Determine the [X, Y] coordinate at the center of the cell enclosing the given text.  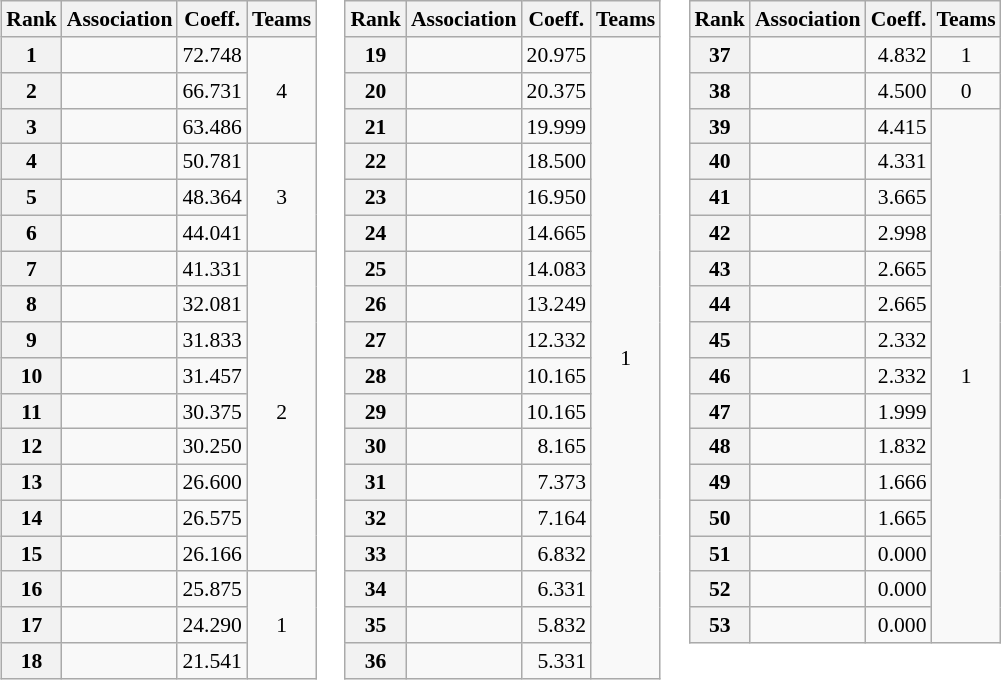
43 [720, 269]
24 [376, 233]
14 [32, 518]
31.833 [212, 340]
48 [720, 447]
36 [376, 661]
6.331 [556, 589]
34 [376, 589]
72.748 [212, 55]
46 [720, 376]
4.500 [899, 91]
19.999 [556, 126]
5.331 [556, 661]
1.832 [899, 447]
30 [376, 447]
3.665 [899, 197]
14.083 [556, 269]
26.166 [212, 554]
48.364 [212, 197]
30.250 [212, 447]
1.665 [899, 518]
9 [32, 340]
10 [32, 376]
20 [376, 91]
5.832 [556, 625]
41.331 [212, 269]
12.332 [556, 340]
2.998 [899, 233]
22 [376, 162]
28 [376, 376]
20.975 [556, 55]
12 [32, 447]
6.832 [556, 554]
14.665 [556, 233]
21 [376, 126]
49 [720, 482]
39 [720, 126]
4.415 [899, 126]
13.249 [556, 304]
38 [720, 91]
44.041 [212, 233]
53 [720, 625]
42 [720, 233]
47 [720, 411]
32.081 [212, 304]
4.331 [899, 162]
15 [32, 554]
63.486 [212, 126]
35 [376, 625]
23 [376, 197]
1.999 [899, 411]
25.875 [212, 589]
52 [720, 589]
19 [376, 55]
18.500 [556, 162]
50 [720, 518]
17 [32, 625]
24.290 [212, 625]
37 [720, 55]
29 [376, 411]
31 [376, 482]
5 [32, 197]
7.373 [556, 482]
26.600 [212, 482]
21.541 [212, 661]
16.950 [556, 197]
7 [32, 269]
6 [32, 233]
7.164 [556, 518]
8.165 [556, 447]
20.375 [556, 91]
0 [966, 91]
30.375 [212, 411]
26.575 [212, 518]
16 [32, 589]
45 [720, 340]
33 [376, 554]
41 [720, 197]
44 [720, 304]
66.731 [212, 91]
40 [720, 162]
25 [376, 269]
31.457 [212, 376]
26 [376, 304]
11 [32, 411]
8 [32, 304]
27 [376, 340]
18 [32, 661]
32 [376, 518]
1.666 [899, 482]
51 [720, 554]
13 [32, 482]
4.832 [899, 55]
50.781 [212, 162]
